Return the (X, Y) coordinate for the center point of the cell that contains the specified text.  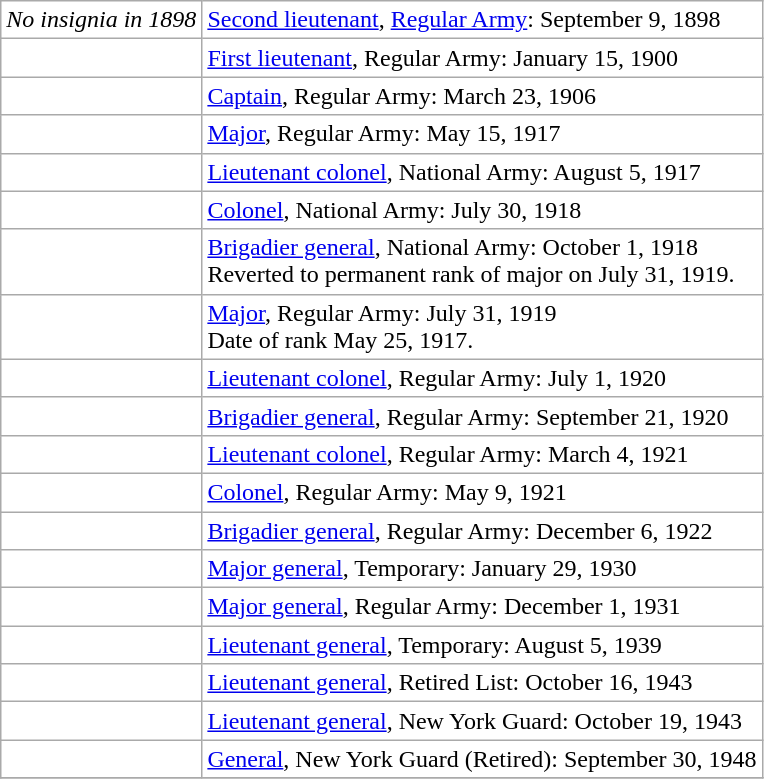
Lieutenant general, Temporary: August 5, 1939 (482, 645)
Lieutenant colonel, Regular Army: March 4, 1921 (482, 454)
First lieutenant, Regular Army: January 15, 1900 (482, 58)
Colonel, National Army: July 30, 1918 (482, 210)
General, New York Guard (Retired): September 30, 1948 (482, 759)
Lieutenant colonel, National Army: August 5, 1917 (482, 172)
Colonel, Regular Army: May 9, 1921 (482, 492)
Brigadier general, Regular Army: December 6, 1922 (482, 531)
No insignia in 1898 (102, 20)
Second lieutenant, Regular Army: September 9, 1898 (482, 20)
Major general, Temporary: January 29, 1930 (482, 569)
Captain, Regular Army: March 23, 1906 (482, 96)
Lieutenant general, New York Guard: October 19, 1943 (482, 721)
Major, Regular Army: May 15, 1917 (482, 134)
Lieutenant general, Retired List: October 16, 1943 (482, 683)
Major general, Regular Army: December 1, 1931 (482, 607)
Brigadier general, Regular Army: September 21, 1920 (482, 416)
Major, Regular Army: July 31, 1919 Date of rank May 25, 1917. (482, 326)
Brigadier general, National Army: October 1, 1918 Reverted to permanent rank of major on July 31, 1919. (482, 262)
Lieutenant colonel, Regular Army: July 1, 1920 (482, 378)
